Identify which cell holds the provided text, then report its [x, y] central coordinate. 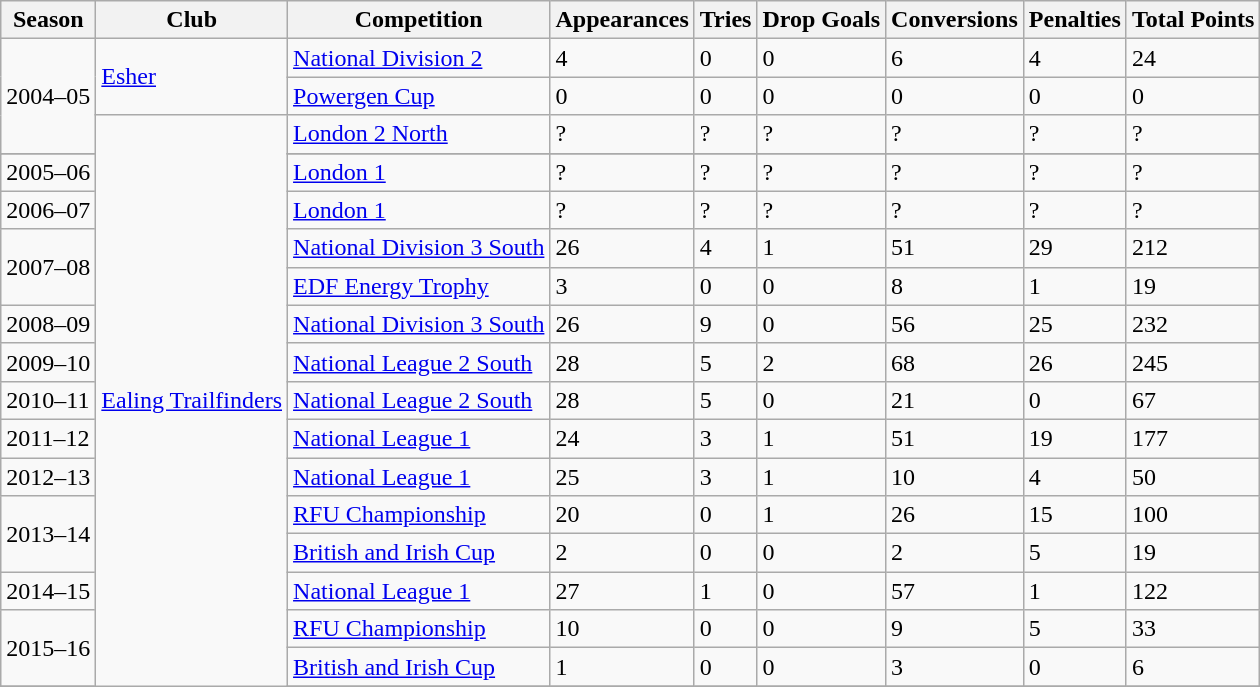
2007–08 [48, 267]
2008–09 [48, 324]
15 [1074, 515]
33 [1193, 629]
232 [1193, 324]
Conversions [955, 20]
122 [1193, 591]
2009–10 [48, 362]
Ealing Trailfinders [192, 400]
67 [1193, 400]
London 2 North [419, 134]
29 [1074, 248]
2013–14 [48, 534]
57 [955, 591]
Total Points [1193, 20]
212 [1193, 248]
Appearances [622, 20]
100 [1193, 515]
177 [1193, 438]
2004–05 [48, 96]
Club [192, 20]
Drop Goals [822, 20]
56 [955, 324]
2015–16 [48, 648]
Esher [192, 77]
50 [1193, 477]
Competition [419, 20]
2014–15 [48, 591]
21 [955, 400]
27 [622, 591]
8 [955, 286]
68 [955, 362]
Season [48, 20]
2012–13 [48, 477]
2006–07 [48, 210]
Tries [726, 20]
2010–11 [48, 400]
2005–06 [48, 172]
20 [622, 515]
EDF Energy Trophy [419, 286]
245 [1193, 362]
2011–12 [48, 438]
Powergen Cup [419, 96]
National Division 2 [419, 58]
Penalties [1074, 20]
